For the text-containing cell, return its midpoint in [x, y] coordinate format. 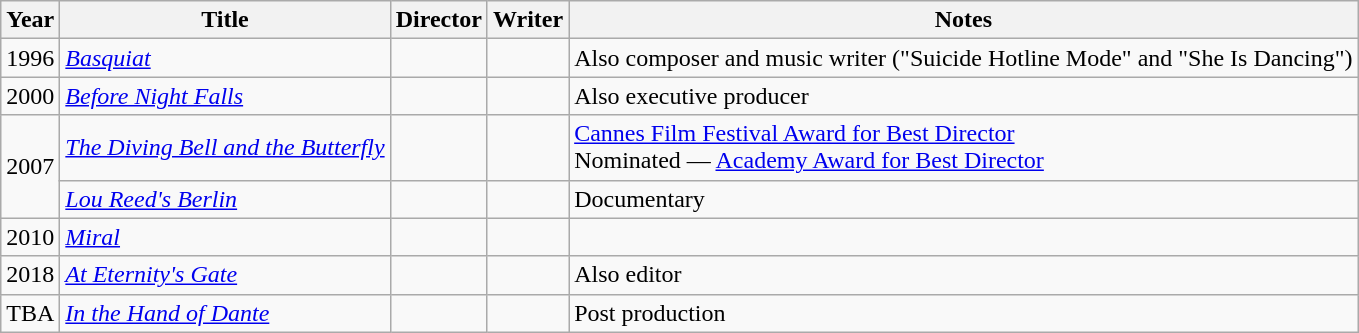
In the Hand of Dante [225, 313]
Documentary [964, 199]
Cannes Film Festival Award for Best Director Nominated — Academy Award for Best Director [964, 148]
Director [438, 20]
Lou Reed's Berlin [225, 199]
Post production [964, 313]
Also composer and music writer ("Suicide Hotline Mode" and "She Is Dancing") [964, 58]
Writer [528, 20]
1996 [30, 58]
At Eternity's Gate [225, 275]
2010 [30, 237]
Before Night Falls [225, 96]
Year [30, 20]
Also editor [964, 275]
TBA [30, 313]
2018 [30, 275]
The Diving Bell and the Butterfly [225, 148]
Title [225, 20]
Miral [225, 237]
Also executive producer [964, 96]
Notes [964, 20]
2000 [30, 96]
Basquiat [225, 58]
2007 [30, 166]
